Identify which cell holds the provided text, then report its (X, Y) central coordinate. 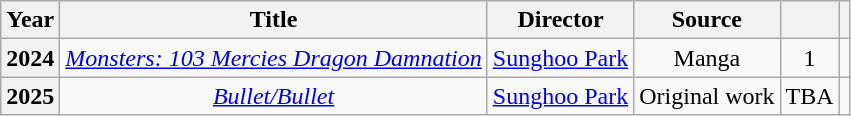
2025 (30, 96)
Source (707, 20)
Original work (707, 96)
2024 (30, 58)
Manga (707, 58)
Director (560, 20)
Year (30, 20)
1 (810, 58)
Bullet/Bullet (274, 96)
Monsters: 103 Mercies Dragon Damnation (274, 58)
Title (274, 20)
TBA (810, 96)
